Capture the cell that displays the provided text and extract its [x, y] central coordinate. 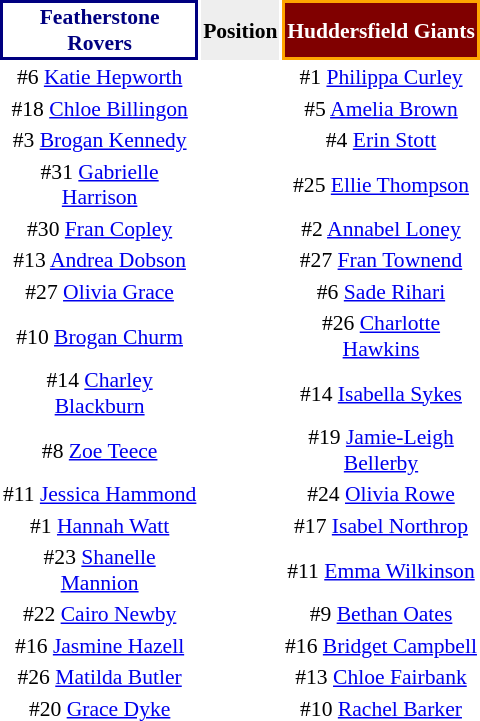
#6 Katie Hepworth [100, 77]
#31 Gabrielle Harrison [100, 185]
#13 Chloe Fairbank [381, 677]
#1 Hannah Watt [100, 526]
#26 Matilda Butler [100, 677]
#2 Annabel Loney [381, 228]
#9 Bethan Oates [381, 614]
#11 Emma Wilkinson [381, 570]
Position [240, 30]
#27 Fran Townend [381, 260]
#14 Charley Blackburn [100, 393]
#22 Cairo Newby [100, 614]
#5 Amelia Brown [381, 108]
#6 Sade Rihari [381, 292]
#3 Brogan Kennedy [100, 140]
#16 Bridget Campbell [381, 646]
#30 Fran Copley [100, 228]
#14 Isabella Sykes [381, 393]
#25 Ellie Thompson [381, 185]
#24 Olivia Rowe [381, 494]
#13 Andrea Dobson [100, 260]
#1 Philippa Curley [381, 77]
#17 Isabel Northrop [381, 526]
Featherstone Rovers [100, 30]
#16 Jasmine Hazell [100, 646]
#11 Jessica Hammond [100, 494]
#18 Chloe Billingon [100, 108]
Huddersfield Giants [381, 30]
#8 Zoe Teece [100, 450]
#27 Olivia Grace [100, 292]
#10 Brogan Churm [100, 336]
#26 Charlotte Hawkins [381, 336]
#19 Jamie-Leigh Bellerby [381, 450]
#4 Erin Stott [381, 140]
#23 Shanelle Mannion [100, 570]
